Search for the cell housing the specified text and yield its (x, y) center coordinate. 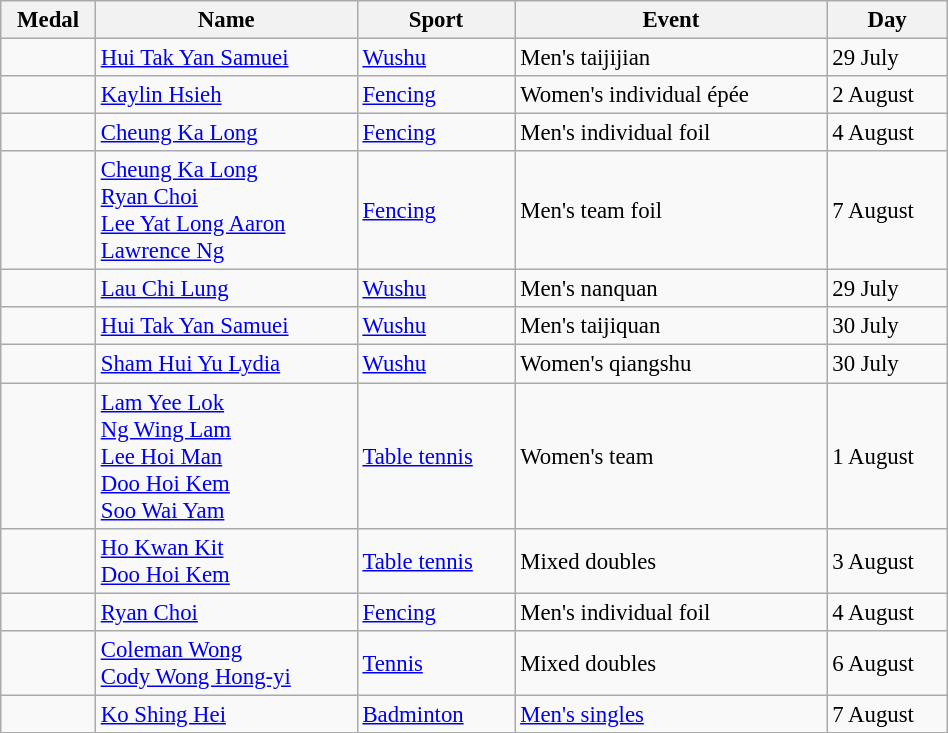
Men's nanquan (671, 289)
Tennis (436, 662)
Ho Kwan KitDoo Hoi Kem (226, 560)
Ryan Choi (226, 612)
Name (226, 20)
Cheung Ka Long (226, 133)
Lau Chi Lung (226, 289)
Men's taijijian (671, 58)
Cheung Ka LongRyan ChoiLee Yat Long AaronLawrence Ng (226, 210)
2 August (887, 95)
Women's individual épée (671, 95)
Women's qiangshu (671, 364)
Event (671, 20)
Men's taijiquan (671, 327)
3 August (887, 560)
Coleman WongCody Wong Hong-yi (226, 662)
Day (887, 20)
Medal (48, 20)
Lam Yee LokNg Wing LamLee Hoi ManDoo Hoi KemSoo Wai Yam (226, 456)
Ko Shing Hei (226, 714)
Sham Hui Yu Lydia (226, 364)
Badminton (436, 714)
6 August (887, 662)
Kaylin Hsieh (226, 95)
Men's singles (671, 714)
Sport (436, 20)
1 August (887, 456)
Women's team (671, 456)
Men's team foil (671, 210)
